Scan for the cell matching the given text and deliver its [x, y] coordinate at center. 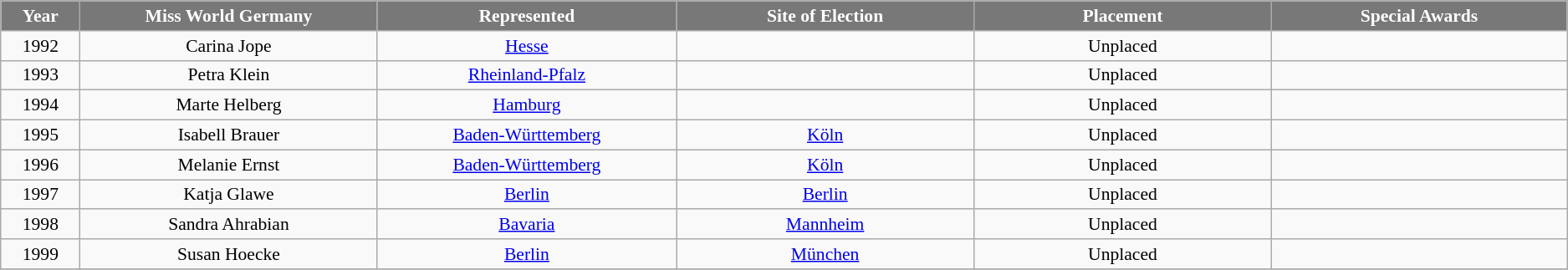
1995 [40, 135]
Special Awards [1418, 16]
1992 [40, 46]
Year [40, 16]
1993 [40, 75]
Hesse [527, 46]
Represented [527, 16]
Susan Hoecke [229, 254]
1996 [40, 165]
Carina Jope [229, 46]
Katja Glawe [229, 195]
Melanie Ernst [229, 165]
Marte Helberg [229, 105]
Miss World Germany [229, 16]
Mannheim [825, 225]
1994 [40, 105]
München [825, 254]
Sandra Ahrabian [229, 225]
Placement [1122, 16]
Bavaria [527, 225]
Petra Klein [229, 75]
1999 [40, 254]
1997 [40, 195]
Hamburg [527, 105]
Rheinland-Pfalz [527, 75]
1998 [40, 225]
Isabell Brauer [229, 135]
Site of Election [825, 16]
